Find where the given text appears and provide that cell's center as (x, y) coordinate. 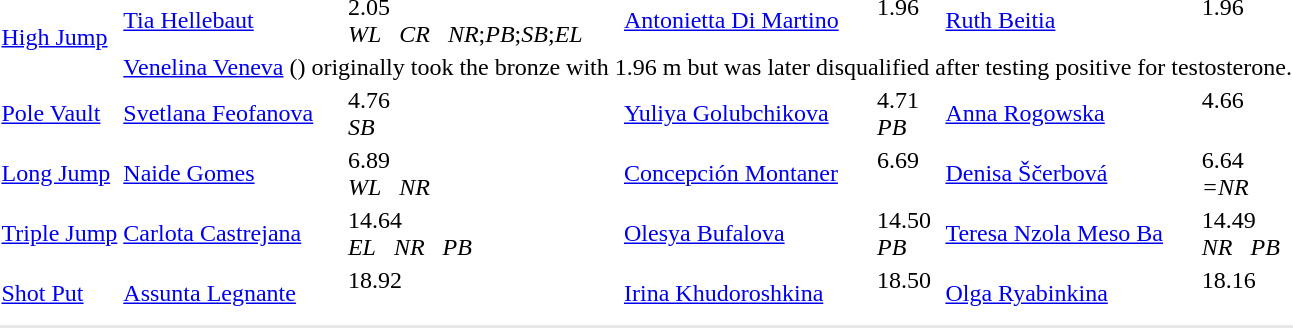
Olesya Bufalova (747, 234)
4.76 SB (482, 114)
Teresa Nzola Meso Ba (1070, 234)
Long Jump (60, 174)
Anna Rogowska (1070, 114)
Triple Jump (60, 234)
18.50 (908, 294)
Assunta Legnante (233, 294)
Denisa Ščerbová (1070, 174)
6.69 (908, 174)
Svetlana Feofanova (233, 114)
Irina Khudoroshkina (747, 294)
4.66 (1246, 114)
6.64 =NR (1246, 174)
Concepción Montaner (747, 174)
Pole Vault (60, 114)
Yuliya Golubchikova (747, 114)
14.64 EL NR PB (482, 234)
Shot Put (60, 294)
Carlota Castrejana (233, 234)
Naide Gomes (233, 174)
6.89 WL NR (482, 174)
18.16 (1246, 294)
14.49 NR PB (1246, 234)
18.92 (482, 294)
4.71 PB (908, 114)
14.50 PB (908, 234)
Olga Ryabinkina (1070, 294)
